Detect which cell encompasses the target text, then output its [x, y] center coordinate. 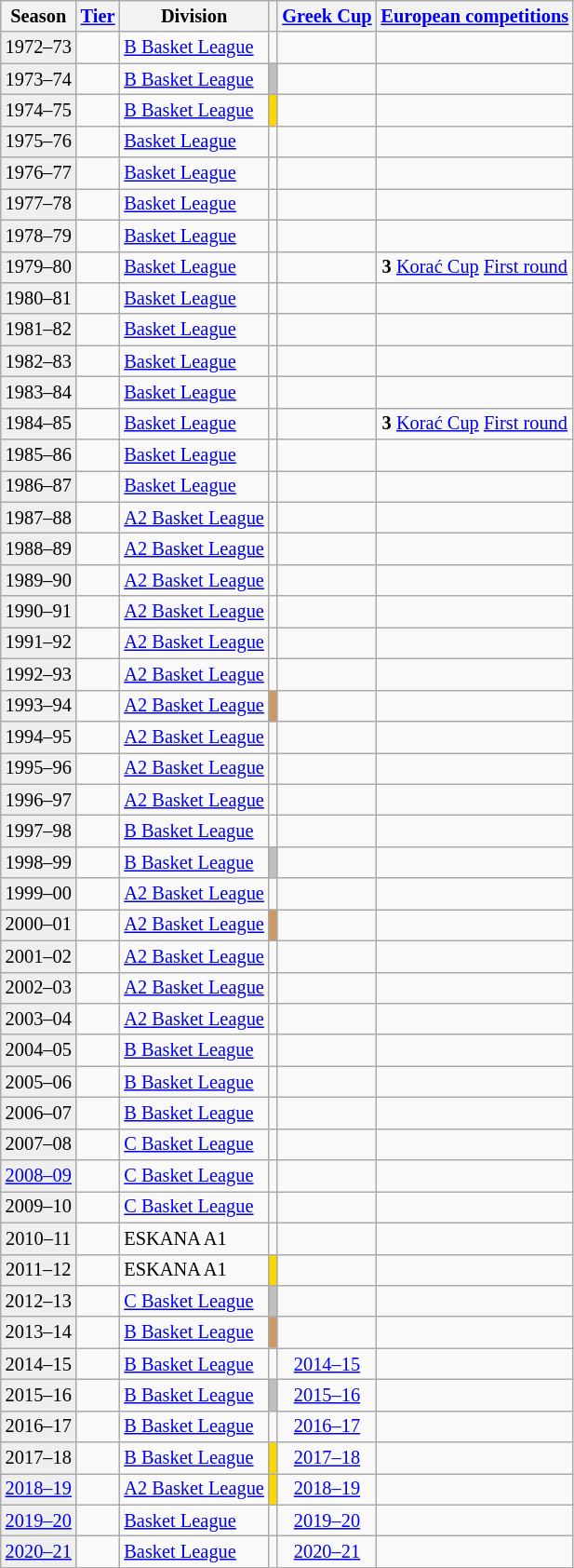
1984–85 [39, 424]
2011–12 [39, 1270]
1990–91 [39, 612]
1991–92 [39, 642]
1993–94 [39, 706]
Division [194, 16]
1983–84 [39, 392]
1987–88 [39, 518]
2012–13 [39, 1301]
1986–87 [39, 486]
1979–80 [39, 267]
2010–11 [39, 1238]
1999–00 [39, 894]
1994–95 [39, 737]
2000–01 [39, 925]
2004–05 [39, 1050]
Tier [99, 16]
1972–73 [39, 47]
1996–97 [39, 800]
Greek Cup [327, 16]
2013–14 [39, 1332]
2005–06 [39, 1082]
2001–02 [39, 956]
1992–93 [39, 674]
1977–78 [39, 204]
Season [39, 16]
1982–83 [39, 361]
1975–76 [39, 142]
1976–77 [39, 173]
1988–89 [39, 548]
European competitions [475, 16]
2009–10 [39, 1207]
1981–82 [39, 330]
1998–99 [39, 862]
2003–04 [39, 1019]
1989–90 [39, 580]
1980–81 [39, 298]
2007–08 [39, 1144]
1985–86 [39, 455]
1974–75 [39, 110]
1978–79 [39, 236]
2006–07 [39, 1113]
1997–98 [39, 831]
2008–09 [39, 1176]
1995–96 [39, 768]
1973–74 [39, 79]
2002–03 [39, 988]
